Find where the given text appears and provide that cell's center as [X, Y] coordinate. 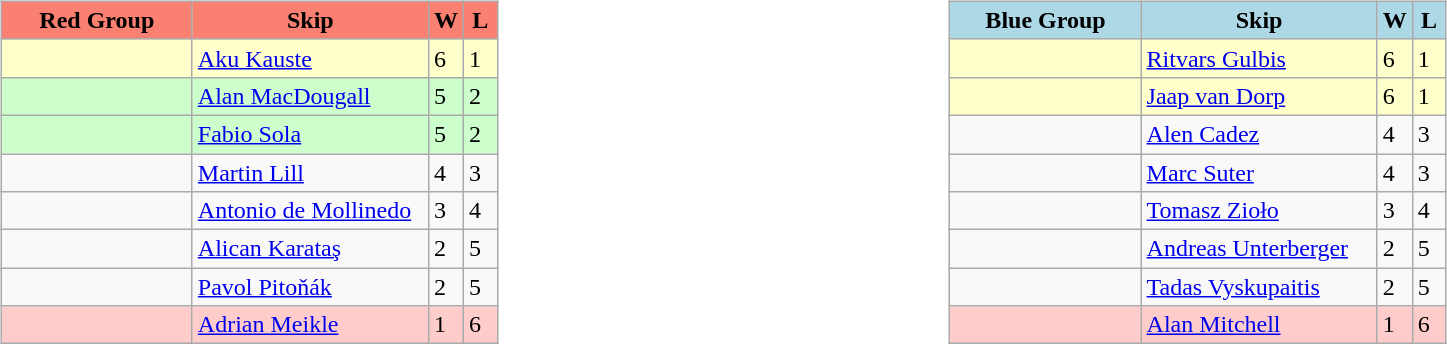
Pavol Pitoňák [310, 287]
Red Group [96, 20]
Jaap van Dorp [1259, 96]
Alan MacDougall [310, 96]
Tomasz Zioło [1259, 211]
Ritvars Gulbis [1259, 58]
Adrian Meikle [310, 325]
Martin Lill [310, 173]
Alan Mitchell [1259, 325]
Blue Group [1046, 20]
Marc Suter [1259, 173]
Tadas Vyskupaitis [1259, 287]
Alen Cadez [1259, 134]
Aku Kauste [310, 58]
Alican Karataş [310, 249]
Fabio Sola [310, 134]
Andreas Unterberger [1259, 249]
Antonio de Mollinedo [310, 211]
